Return the [X, Y] coordinate for the center point of the cell that contains the specified text.  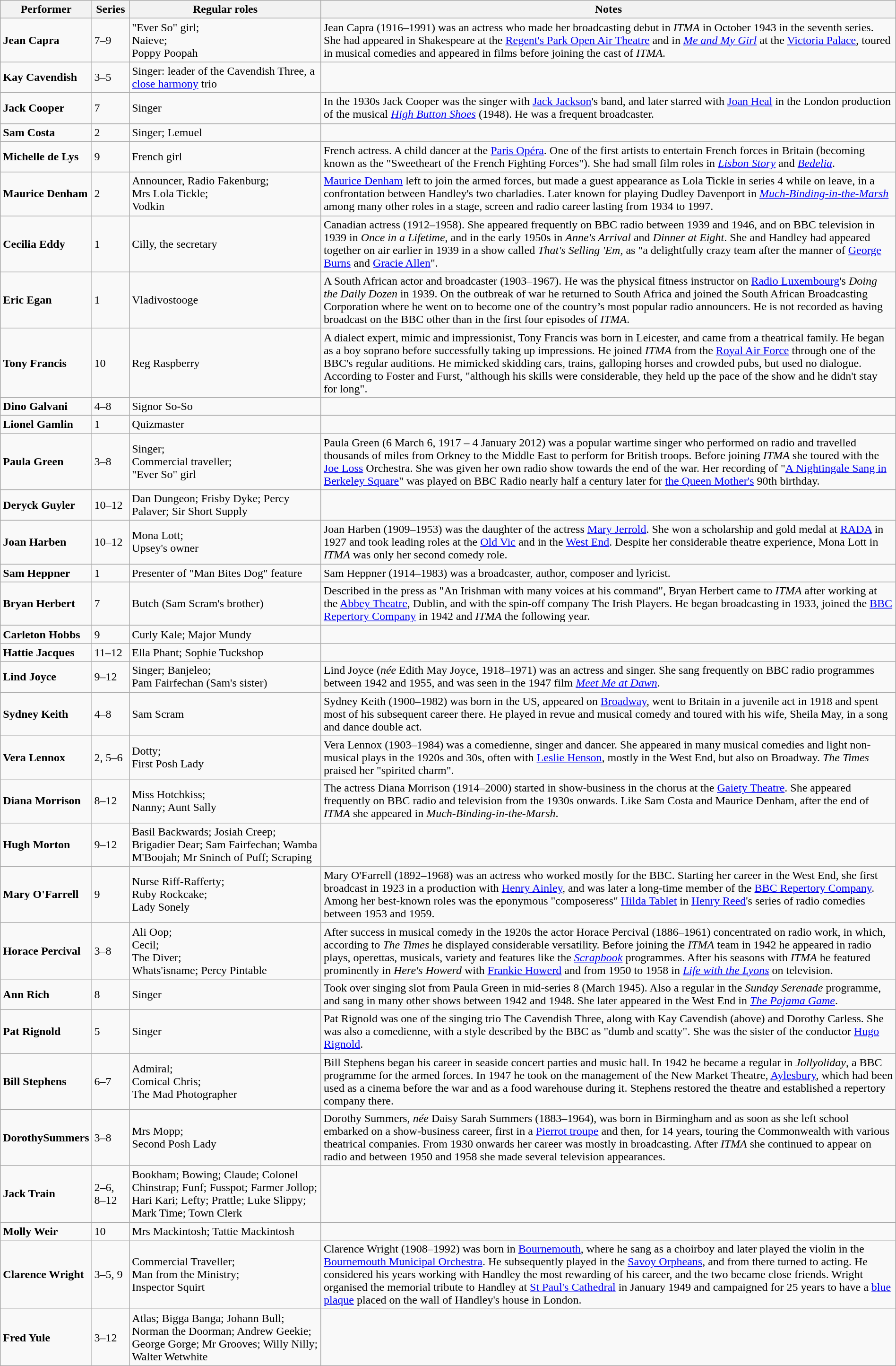
Butch (Sam Scram's brother) [225, 604]
Quizmaster [225, 424]
Notes [608, 9]
Horace Percival [46, 950]
Singer;Commercial traveller;"Ever So" girl [225, 461]
Reg Raspberry [225, 363]
Miss Hotchkiss;Nanny; Aunt Sally [225, 801]
Diana Morrison [46, 801]
Vladivostooge [225, 300]
Bryan Herbert [46, 604]
Presenter of "Man Bites Dog" feature [225, 573]
Announcer, Radio Fakenburg;Mrs Lola Tickle;Vodkin [225, 194]
"Ever So" girl;Naieve;Poppy Poopah [225, 40]
Joan Harben [46, 542]
Ella Phant; Sophie Tuckshop [225, 653]
Dotty;First Posh Lady [225, 757]
Commercial Traveller;Man from the Ministry;Inspector Squirt [225, 1275]
Sam Heppner [46, 573]
Lind Joyce [46, 677]
Bookham; Bowing; Claude; Colonel Chinstrap; Funf; Fusspot; Farmer Jollop; Hari Kari; Lefty; Prattle; Luke Slippy; Mark Time; Town Clerk [225, 1194]
Jack Train [46, 1194]
Atlas; Bigga Banga; Johann Bull; Norman the Doorman; Andrew Geekie; George Gorge; Mr Grooves; Willy Nilly; Walter Wetwhite [225, 1337]
Ali Oop;Cecil;The Diver;Whats'isname; Percy Pintable [225, 950]
2–6, 8–12 [111, 1194]
Jack Cooper [46, 108]
Pat Rignold [46, 1031]
Bill Stephens [46, 1082]
Sam Scram [225, 714]
Sydney Keith [46, 714]
Eric Egan [46, 300]
Signor So-So [225, 406]
Ann Rich [46, 994]
Carleton Hobbs [46, 635]
Deryck Guyler [46, 505]
3–5 [111, 78]
Kay Cavendish [46, 78]
Mona Lott;Upsey's owner [225, 542]
Cecilia Eddy [46, 244]
French girl [225, 157]
8 [111, 994]
Tony Francis [46, 363]
3–5, 9 [111, 1275]
Singer; Banjeleo;Pam Fairfechan (Sam's sister) [225, 677]
3–12 [111, 1337]
7–9 [111, 40]
Jean Capra [46, 40]
Mrs Mopp;Second Posh Lady [225, 1138]
Basil Backwards; Josiah Creep; Brigadier Dear; Sam Fairfechan; Wamba M'Boojah; Mr Sninch of Puff; Scraping [225, 844]
Singer; Lemuel [225, 132]
Lionel Gamlin [46, 424]
Maurice Denham [46, 194]
Performer [46, 9]
11–12 [111, 653]
Hugh Morton [46, 844]
5 [111, 1031]
2, 5–6 [111, 757]
Dino Galvani [46, 406]
Hattie Jacques [46, 653]
Dan Dungeon; Frisby Dyke; Percy Palaver; Sir Short Supply [225, 505]
Mary O'Farrell [46, 895]
Singer: leader of the Cavendish Three, a close harmony trio [225, 78]
Cilly, the secretary [225, 244]
Michelle de Lys [46, 157]
Vera Lennox [46, 757]
Nurse Riff-Rafferty;Ruby Rockcake;Lady Sonely [225, 895]
8–12 [111, 801]
Mrs Mackintosh; Tattie Mackintosh [225, 1231]
Curly Kale; Major Mundy [225, 635]
Paula Green [46, 461]
Clarence Wright [46, 1275]
Sam Costa [46, 132]
Admiral;Comical Chris;The Mad Photographer [225, 1082]
Series [111, 9]
DorothySummers [46, 1138]
Sam Heppner (1914–1983) was a broadcaster, author, composer and lyricist. [608, 573]
6–7 [111, 1082]
Molly Weir [46, 1231]
Regular roles [225, 9]
Fred Yule [46, 1337]
